Identify which cell holds the provided text, then report its [X, Y] central coordinate. 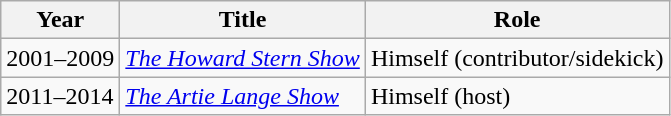
2001–2009 [60, 58]
The Artie Lange Show [243, 96]
Year [60, 20]
Himself (contributor/sidekick) [517, 58]
The Howard Stern Show [243, 58]
Title [243, 20]
2011–2014 [60, 96]
Himself (host) [517, 96]
Role [517, 20]
